Identify which cell holds the provided text, then report its [x, y] central coordinate. 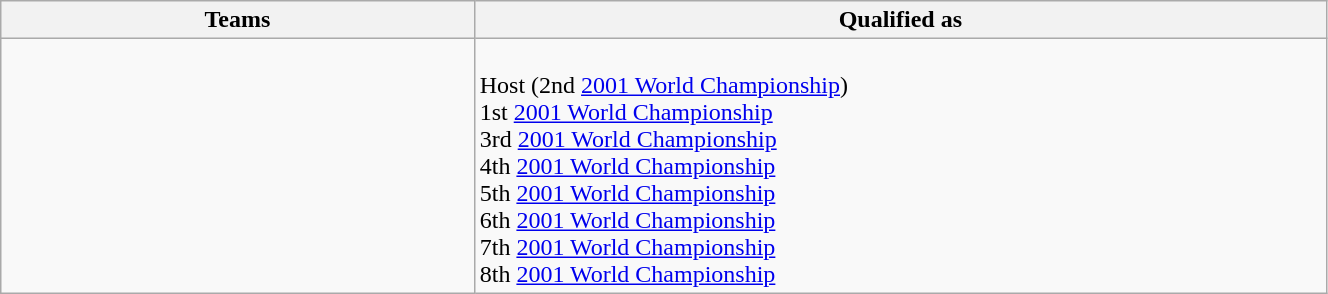
Qualified as [900, 20]
Teams [238, 20]
